Detect which cell encompasses the target text, then output its (x, y) center coordinate. 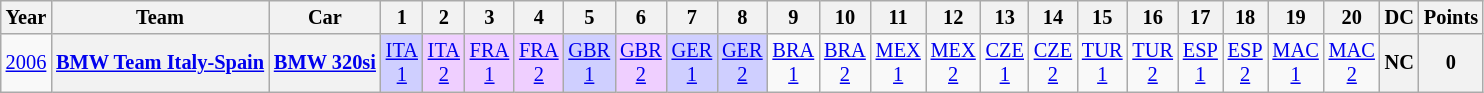
ESP1 (1200, 63)
18 (1246, 17)
FRA1 (490, 63)
MAC2 (1352, 63)
GBR2 (641, 63)
FRA2 (538, 63)
NC (1400, 63)
ESP2 (1246, 63)
0 (1451, 63)
6 (641, 17)
BMW 320si (325, 63)
MAC1 (1296, 63)
MEX2 (954, 63)
14 (1053, 17)
Points (1451, 17)
CZE1 (1005, 63)
Year (26, 17)
CZE2 (1053, 63)
13 (1005, 17)
TUR1 (1102, 63)
Car (325, 17)
10 (845, 17)
12 (954, 17)
17 (1200, 17)
GBR1 (589, 63)
ITA1 (402, 63)
16 (1152, 17)
BRA2 (845, 63)
20 (1352, 17)
8 (742, 17)
TUR2 (1152, 63)
4 (538, 17)
7 (692, 17)
3 (490, 17)
15 (1102, 17)
2 (444, 17)
MEX1 (898, 63)
GER1 (692, 63)
GER2 (742, 63)
2006 (26, 63)
9 (794, 17)
5 (589, 17)
BRA1 (794, 63)
BMW Team Italy-Spain (160, 63)
11 (898, 17)
Team (160, 17)
ITA2 (444, 63)
DC (1400, 17)
19 (1296, 17)
1 (402, 17)
